Return the [x, y] coordinate for the center point of the cell that contains the specified text.  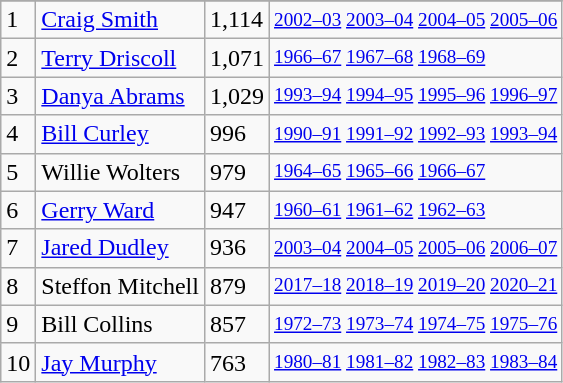
5 [18, 172]
1,029 [236, 96]
Jared Dudley [120, 248]
2 [18, 58]
979 [236, 172]
9 [18, 324]
Danya Abrams [120, 96]
Bill Curley [120, 134]
1993–94 1994–95 1995–96 1996–97 [415, 96]
Gerry Ward [120, 210]
1966–67 1967–68 1968–69 [415, 58]
4 [18, 134]
Steffon Mitchell [120, 286]
1990–91 1991–92 1992–93 1993–94 [415, 134]
1980–81 1981–82 1982–83 1983–84 [415, 362]
857 [236, 324]
1972–73 1973–74 1974–75 1975–76 [415, 324]
8 [18, 286]
936 [236, 248]
10 [18, 362]
1,071 [236, 58]
763 [236, 362]
6 [18, 210]
879 [236, 286]
Willie Wolters [120, 172]
947 [236, 210]
7 [18, 248]
1964–65 1965–66 1966–67 [415, 172]
1960–61 1961–62 1962–63 [415, 210]
3 [18, 96]
996 [236, 134]
1 [18, 20]
Bill Collins [120, 324]
2017–18 2018–19 2019–20 2020–21 [415, 286]
Terry Driscoll [120, 58]
1,114 [236, 20]
2003–04 2004–05 2005–06 2006–07 [415, 248]
Jay Murphy [120, 362]
Craig Smith [120, 20]
2002–03 2003–04 2004–05 2005–06 [415, 20]
